Extract the [X, Y] coordinate from the center of the cell holding the provided text.  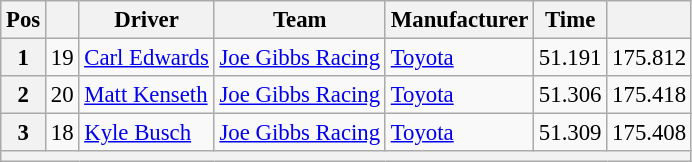
175.812 [650, 58]
18 [62, 133]
51.191 [570, 58]
Team [300, 20]
Driver [146, 20]
19 [62, 58]
Time [570, 20]
51.309 [570, 133]
20 [62, 95]
Kyle Busch [146, 133]
2 [24, 95]
Pos [24, 20]
3 [24, 133]
Carl Edwards [146, 58]
1 [24, 58]
175.408 [650, 133]
175.418 [650, 95]
Manufacturer [459, 20]
51.306 [570, 95]
Matt Kenseth [146, 95]
